Find where the given text appears and provide that cell's center as (X, Y) coordinate. 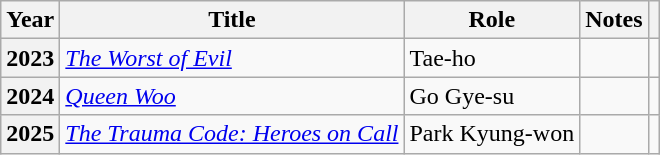
Title (232, 20)
Go Gye-su (492, 96)
The Worst of Evil (232, 58)
Queen Woo (232, 96)
Park Kyung-won (492, 134)
2023 (30, 58)
Notes (614, 20)
Role (492, 20)
2024 (30, 96)
The Trauma Code: Heroes on Call (232, 134)
Year (30, 20)
2025 (30, 134)
Tae-ho (492, 58)
